Locate the cell with the specified text and output its [x, y] center coordinate. 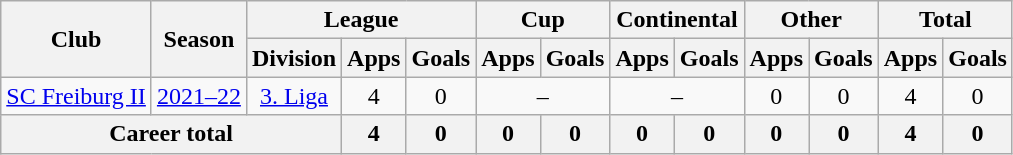
Club [76, 39]
League [360, 20]
Division [294, 58]
2021–22 [198, 96]
Other [811, 20]
Total [945, 20]
Cup [543, 20]
SC Freiburg II [76, 96]
Season [198, 39]
Continental [677, 20]
Career total [172, 134]
3. Liga [294, 96]
